Capture the cell that displays the provided text and extract its (x, y) central coordinate. 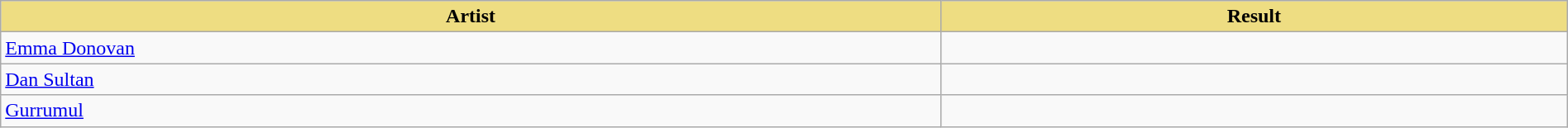
Dan Sultan (471, 79)
Result (1254, 17)
Gurrumul (471, 111)
Artist (471, 17)
Emma Donovan (471, 48)
